From the cell containing the given text, extract its center point as (x, y) coordinate. 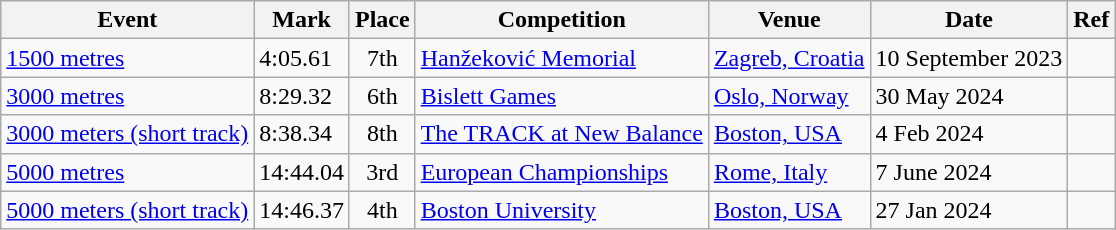
4th (382, 210)
Boston University (562, 210)
3000 metres (128, 96)
10 September 2023 (969, 58)
Event (128, 20)
7 June 2024 (969, 172)
Mark (302, 20)
27 Jan 2024 (969, 210)
Oslo, Norway (789, 96)
4 Feb 2024 (969, 134)
4:05.61 (302, 58)
7th (382, 58)
Zagreb, Croatia (789, 58)
Bislett Games (562, 96)
Place (382, 20)
The TRACK at New Balance (562, 134)
8:29.32 (302, 96)
1500 metres (128, 58)
14:46.37 (302, 210)
European Championships (562, 172)
Rome, Italy (789, 172)
6th (382, 96)
14:44.04 (302, 172)
Hanžeković Memorial (562, 58)
5000 metres (128, 172)
8:38.34 (302, 134)
5000 meters (short track) (128, 210)
30 May 2024 (969, 96)
8th (382, 134)
Competition (562, 20)
Venue (789, 20)
Date (969, 20)
3000 meters (short track) (128, 134)
Ref (1092, 20)
3rd (382, 172)
